For the text-containing cell, return its midpoint in [x, y] coordinate format. 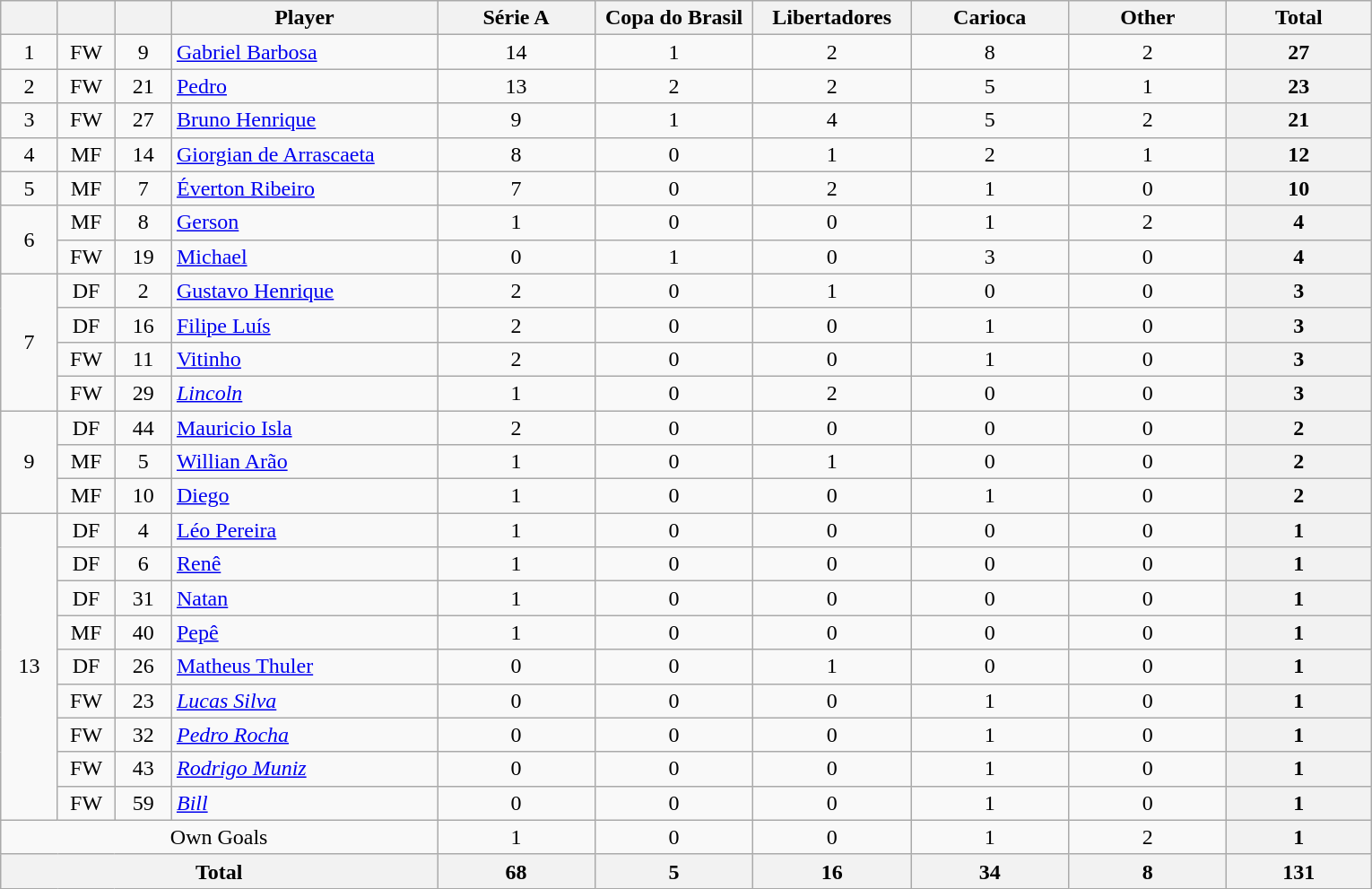
Copa do Brasil [674, 18]
Bill [304, 803]
Own Goals [219, 837]
44 [143, 428]
Léo Pereira [304, 530]
31 [143, 598]
Vitinho [304, 359]
Willian Arão [304, 462]
26 [143, 667]
32 [143, 735]
12 [1298, 154]
Matheus Thuler [304, 667]
Michael [304, 257]
Gabriel Barbosa [304, 52]
Gerson [304, 222]
68 [517, 871]
Série A [517, 18]
Pedro [304, 86]
Rodrigo Muniz [304, 769]
Gustavo Henrique [304, 291]
Other [1148, 18]
59 [143, 803]
Pedro Rocha [304, 735]
Libertadores [832, 18]
Diego [304, 496]
Bruno Henrique [304, 120]
40 [143, 632]
Player [304, 18]
Giorgian de Arrascaeta [304, 154]
34 [990, 871]
Filipe Luís [304, 325]
19 [143, 257]
Mauricio Isla [304, 428]
131 [1298, 871]
Renê [304, 564]
43 [143, 769]
Natan [304, 598]
Pepê [304, 632]
Carioca [990, 18]
Éverton Ribeiro [304, 188]
Lincoln [304, 393]
Lucas Silva [304, 701]
11 [143, 359]
29 [143, 393]
